Pinpoint the cell where the given text exists, returning its [x, y] midpoint coordinate. 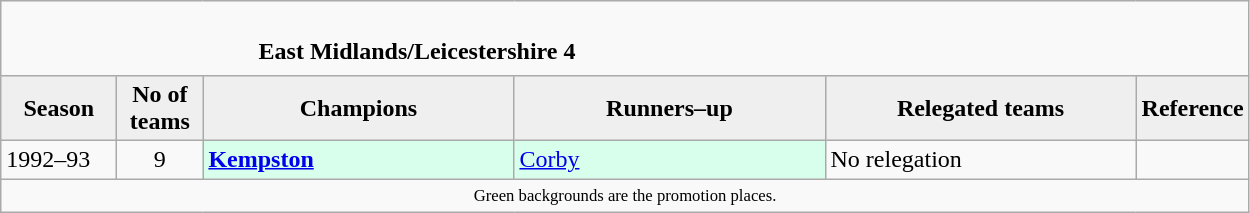
Reference [1192, 108]
9 [160, 159]
Season [59, 108]
Green backgrounds are the promotion places. [626, 194]
Champions [358, 108]
No of teams [160, 108]
No relegation [980, 159]
1992–93 [59, 159]
Runners–up [670, 108]
Corby [670, 159]
Relegated teams [980, 108]
Kempston [358, 159]
